Identify which cell holds the provided text, then report its [x, y] central coordinate. 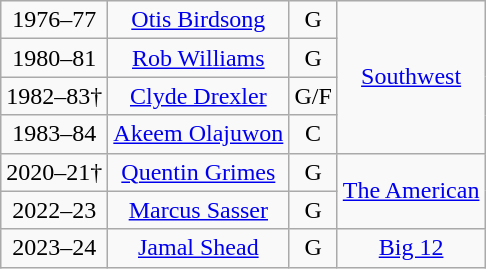
2022–23 [54, 210]
1980–81 [54, 58]
Clyde Drexler [198, 96]
1982–83† [54, 96]
G/F [313, 96]
1983–84 [54, 134]
Southwest [411, 77]
2020–21† [54, 172]
Big 12 [411, 248]
Quentin Grimes [198, 172]
C [313, 134]
Otis Birdsong [198, 20]
Akeem Olajuwon [198, 134]
2023–24 [54, 248]
Rob Williams [198, 58]
Jamal Shead [198, 248]
The American [411, 191]
Marcus Sasser [198, 210]
1976–77 [54, 20]
